Scan for the cell matching the given text and deliver its (x, y) coordinate at center. 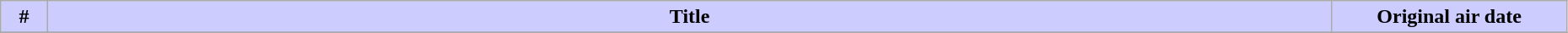
# (24, 17)
Title (689, 17)
Original air date (1449, 17)
